Scan for the cell matching the given text and deliver its [x, y] coordinate at center. 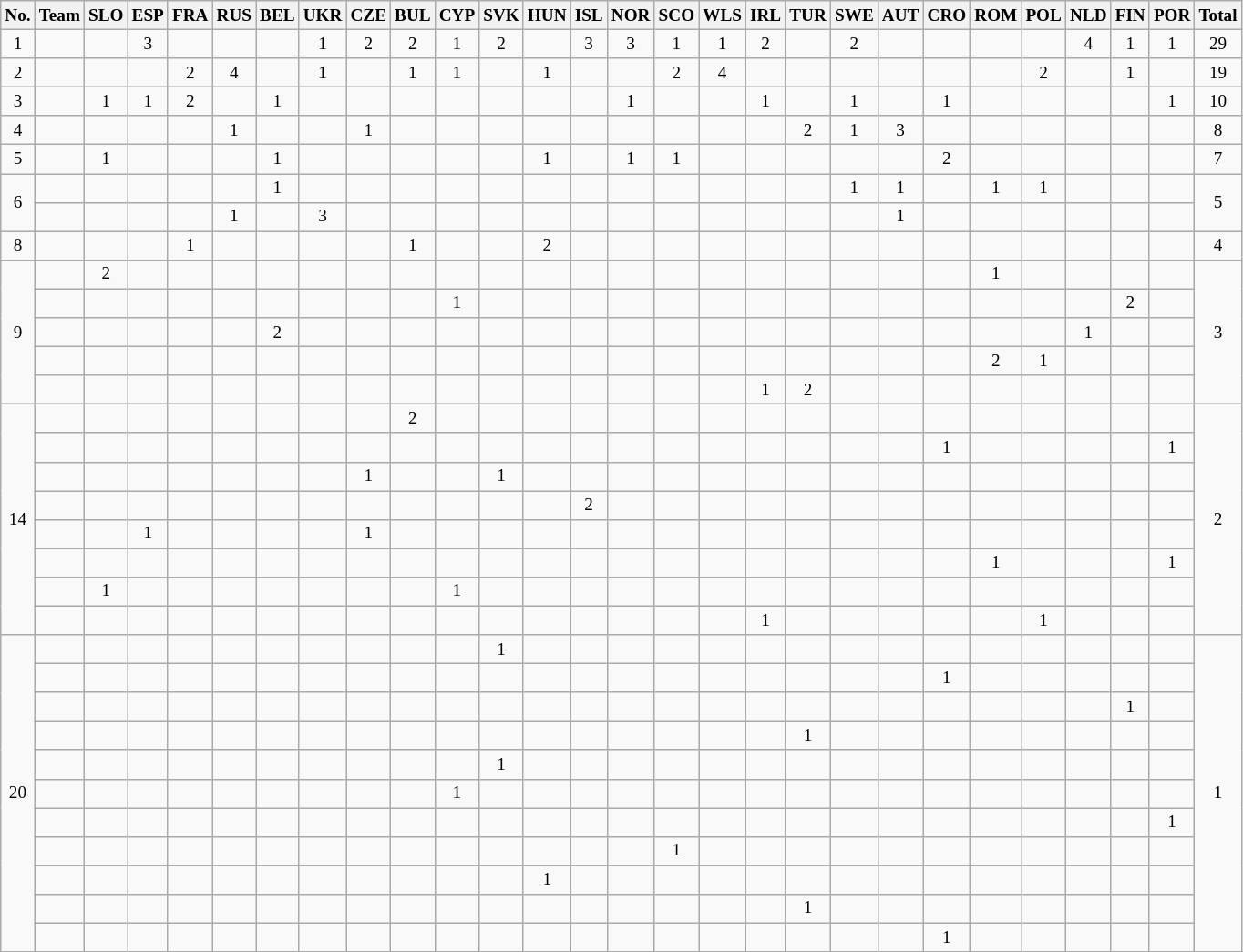
FIN [1130, 15]
Team [59, 15]
BUL [414, 15]
NOR [631, 15]
29 [1217, 44]
IRL [765, 15]
NLD [1088, 15]
Total [1217, 15]
POR [1172, 15]
ESP [148, 15]
RUS [234, 15]
AUT [900, 15]
SCO [676, 15]
7 [1217, 159]
CYP [457, 15]
19 [1217, 73]
6 [18, 202]
20 [18, 793]
SVK [501, 15]
9 [18, 332]
POL [1044, 15]
SLO [106, 15]
UKR [323, 15]
14 [18, 519]
CRO [947, 15]
CZE [368, 15]
FRA [190, 15]
SWE [854, 15]
HUN [547, 15]
ISL [589, 15]
TUR [808, 15]
BEL [278, 15]
WLS [723, 15]
10 [1217, 101]
ROM [996, 15]
No. [18, 15]
